Locate the cell with the specified text and output its (X, Y) center coordinate. 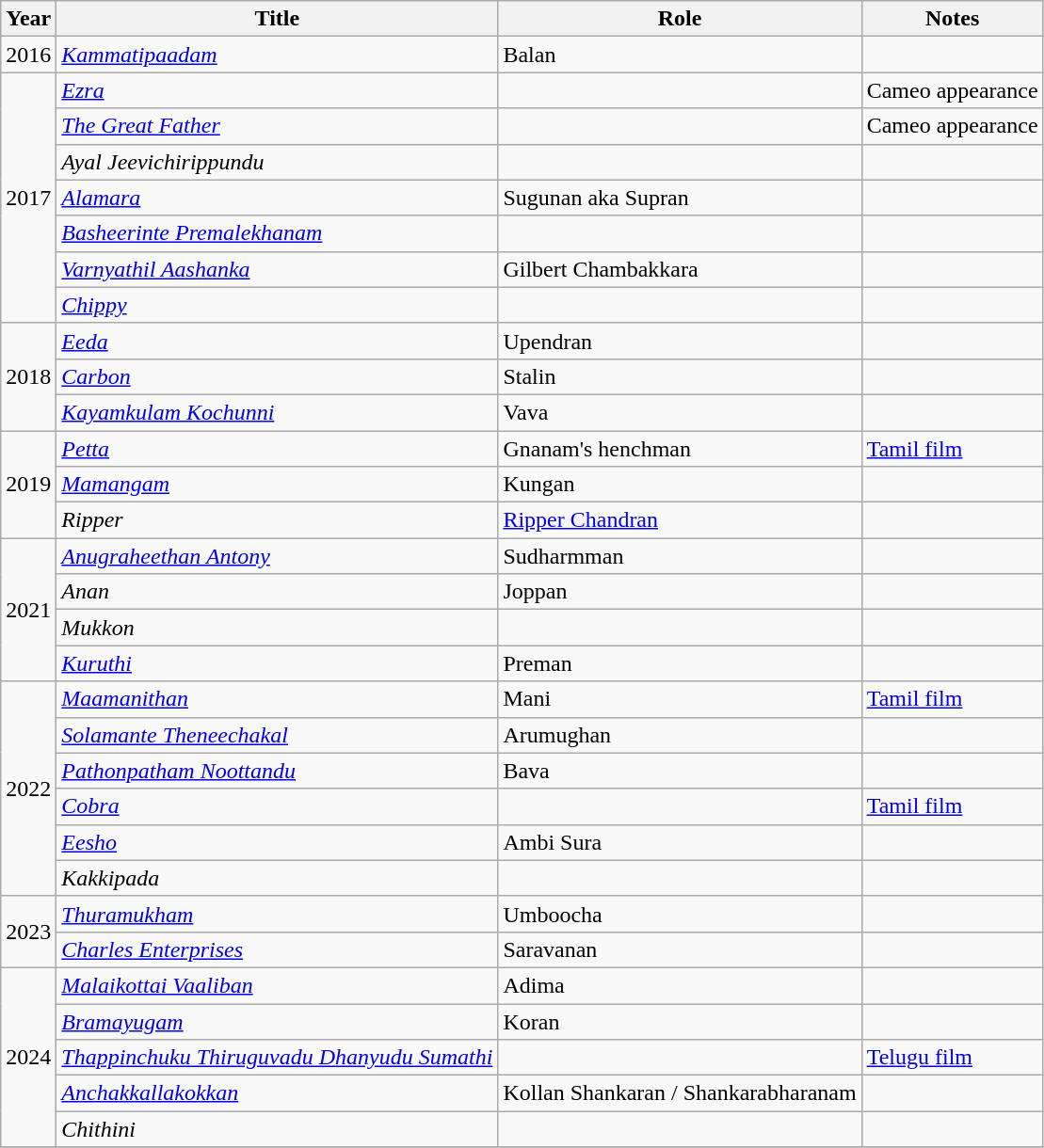
Notes (953, 19)
Basheerinte Premalekhanam (277, 233)
Petta (277, 449)
Carbon (277, 376)
Preman (680, 663)
Varnyathil Aashanka (277, 269)
Balan (680, 55)
Malaikottai Vaaliban (277, 985)
Upendran (680, 341)
The Great Father (277, 126)
Cobra (277, 806)
Eeda (277, 341)
Anchakkallakokkan (277, 1093)
Saravanan (680, 949)
Title (277, 19)
Mamangam (277, 485)
Adima (680, 985)
Bramayugam (277, 1021)
Kollan Shankaran / Shankarabharanam (680, 1093)
Ezra (277, 90)
Year (28, 19)
Kammatipaadam (277, 55)
Vava (680, 412)
Kayamkulam Kochunni (277, 412)
Joppan (680, 592)
Chippy (277, 305)
Thuramukham (277, 914)
Arumughan (680, 735)
Anugraheethan Antony (277, 556)
Role (680, 19)
Mani (680, 699)
Telugu film (953, 1058)
Mukkon (277, 628)
2017 (28, 198)
Ambi Sura (680, 842)
Gnanam's henchman (680, 449)
Pathonpatham Noottandu (277, 771)
Kungan (680, 485)
Eesho (277, 842)
Chithini (277, 1129)
2016 (28, 55)
Maamanithan (277, 699)
Gilbert Chambakkara (680, 269)
Stalin (680, 376)
Ripper Chandran (680, 520)
Sudharmman (680, 556)
Sugunan aka Supran (680, 198)
Kakkipada (277, 878)
Bava (680, 771)
2022 (28, 789)
Solamante Theneechakal (277, 735)
Ayal Jeevichirippundu (277, 162)
2018 (28, 376)
Alamara (277, 198)
Ripper (277, 520)
2021 (28, 610)
Anan (277, 592)
Umboocha (680, 914)
2023 (28, 932)
Thappinchuku Thiruguvadu Dhanyudu Sumathi (277, 1058)
Kuruthi (277, 663)
Koran (680, 1021)
2019 (28, 485)
Charles Enterprises (277, 949)
2024 (28, 1057)
